Capture the cell that displays the provided text and extract its [x, y] central coordinate. 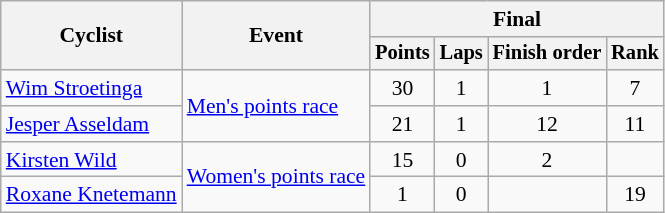
30 [402, 88]
Men's points race [276, 106]
Finish order [548, 54]
Women's points race [276, 178]
Points [402, 54]
19 [635, 195]
Wim Stroetinga [92, 88]
Event [276, 36]
21 [402, 124]
2 [548, 160]
Laps [462, 54]
Rank [635, 54]
Kirsten Wild [92, 160]
15 [402, 160]
Roxane Knetemann [92, 195]
12 [548, 124]
7 [635, 88]
Jesper Asseldam [92, 124]
Final [517, 19]
11 [635, 124]
Cyclist [92, 36]
